Determine the [x, y] coordinate at the center of the cell enclosing the given text.  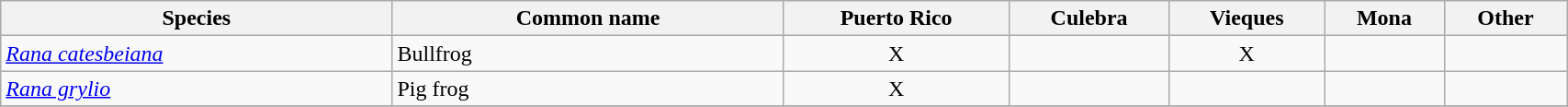
Rana catesbeiana [197, 53]
Culebra [1089, 18]
Bullfrog [588, 53]
Common name [588, 18]
Mona [1385, 18]
Puerto Rico [897, 18]
Pig frog [588, 89]
Other [1505, 18]
Species [197, 18]
Vieques [1247, 18]
Rana grylio [197, 89]
